Locate the cell with the specified text and output its (x, y) center coordinate. 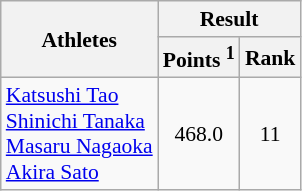
Athletes (80, 40)
Katsushi TaoShinichi TanakaMasaru NagaokaAkira Sato (80, 134)
Result (230, 19)
11 (270, 134)
Points 1 (199, 58)
468.0 (199, 134)
Rank (270, 58)
